Scan for the cell matching the given text and deliver its (X, Y) coordinate at center. 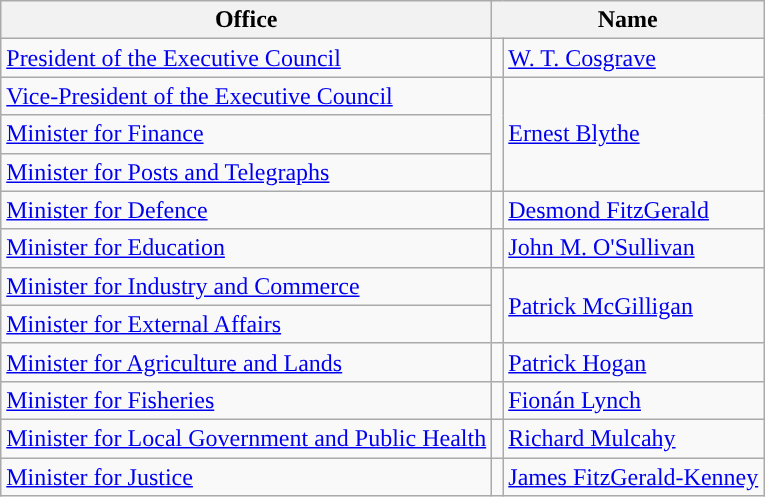
Ernest Blythe (634, 134)
W. T. Cosgrave (634, 58)
Fionán Lynch (634, 400)
Minister for Justice (246, 477)
Minister for Agriculture and Lands (246, 362)
Richard Mulcahy (634, 438)
Minister for Defence (246, 210)
Minister for Posts and Telegraphs (246, 172)
Minister for Fisheries (246, 400)
Minister for Industry and Commerce (246, 286)
Minister for Finance (246, 134)
Name (628, 20)
Office (246, 20)
Vice-President of the Executive Council (246, 96)
Patrick McGilligan (634, 305)
James FitzGerald-Kenney (634, 477)
John M. O'Sullivan (634, 248)
Minister for Local Government and Public Health (246, 438)
Patrick Hogan (634, 362)
Desmond FitzGerald (634, 210)
Minister for External Affairs (246, 324)
President of the Executive Council (246, 58)
Minister for Education (246, 248)
